Detect which cell encompasses the target text, then output its [x, y] center coordinate. 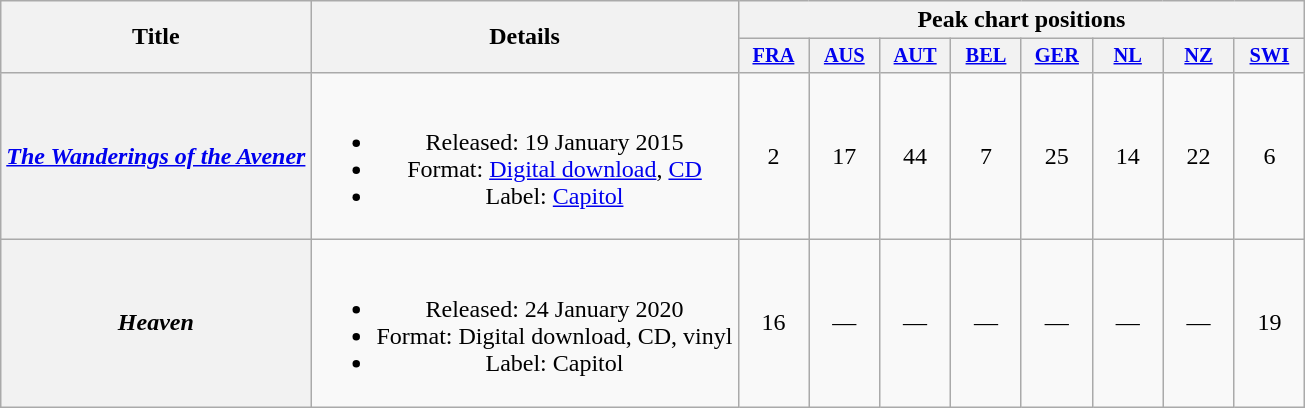
GER [1056, 56]
Heaven [156, 324]
FRA [774, 56]
6 [1270, 156]
BEL [986, 56]
Released: 24 January 2020Format: Digital download, CD, vinylLabel: Capitol [524, 324]
14 [1128, 156]
16 [774, 324]
Details [524, 37]
SWI [1270, 56]
Released: 19 January 2015Format: Digital download, CDLabel: Capitol [524, 156]
22 [1198, 156]
17 [844, 156]
Title [156, 37]
25 [1056, 156]
NL [1128, 56]
AUT [916, 56]
NZ [1198, 56]
7 [986, 156]
2 [774, 156]
AUS [844, 56]
The Wanderings of the Avener [156, 156]
19 [1270, 324]
44 [916, 156]
Peak chart positions [1022, 20]
